Return the (x, y) coordinate for the center point of the cell that contains the specified text.  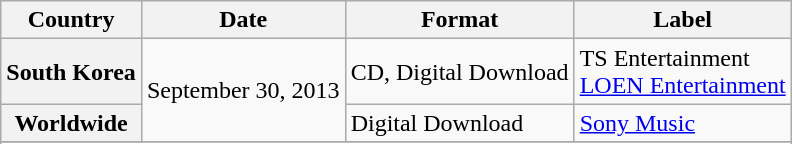
South Korea (72, 72)
Worldwide (72, 123)
Label (682, 20)
Date (243, 20)
CD, Digital Download (460, 72)
Country (72, 20)
TS EntertainmentLOEN Entertainment (682, 72)
September 30, 2013 (243, 90)
Sony Music (682, 123)
Format (460, 20)
Digital Download (460, 123)
